Determine the (X, Y) coordinate at the center of the cell enclosing the given text.  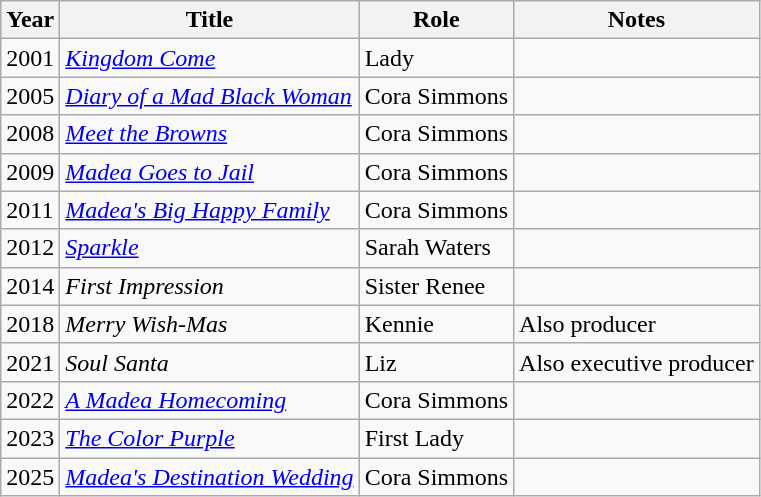
2005 (30, 96)
Lady (436, 58)
Kingdom Come (210, 58)
Also executive producer (637, 362)
Diary of a Mad Black Woman (210, 96)
Year (30, 20)
Sarah Waters (436, 248)
Merry Wish-Mas (210, 324)
2025 (30, 477)
Sparkle (210, 248)
2023 (30, 438)
Liz (436, 362)
2012 (30, 248)
2014 (30, 286)
Also producer (637, 324)
First Impression (210, 286)
Meet the Browns (210, 134)
2009 (30, 172)
Sister Renee (436, 286)
2001 (30, 58)
Soul Santa (210, 362)
Notes (637, 20)
A Madea Homecoming (210, 400)
Role (436, 20)
Madea's Big Happy Family (210, 210)
First Lady (436, 438)
2011 (30, 210)
2018 (30, 324)
Kennie (436, 324)
2022 (30, 400)
2021 (30, 362)
Madea Goes to Jail (210, 172)
Title (210, 20)
2008 (30, 134)
Madea's Destination Wedding (210, 477)
The Color Purple (210, 438)
